From the cell containing the given text, extract its center point as [x, y] coordinate. 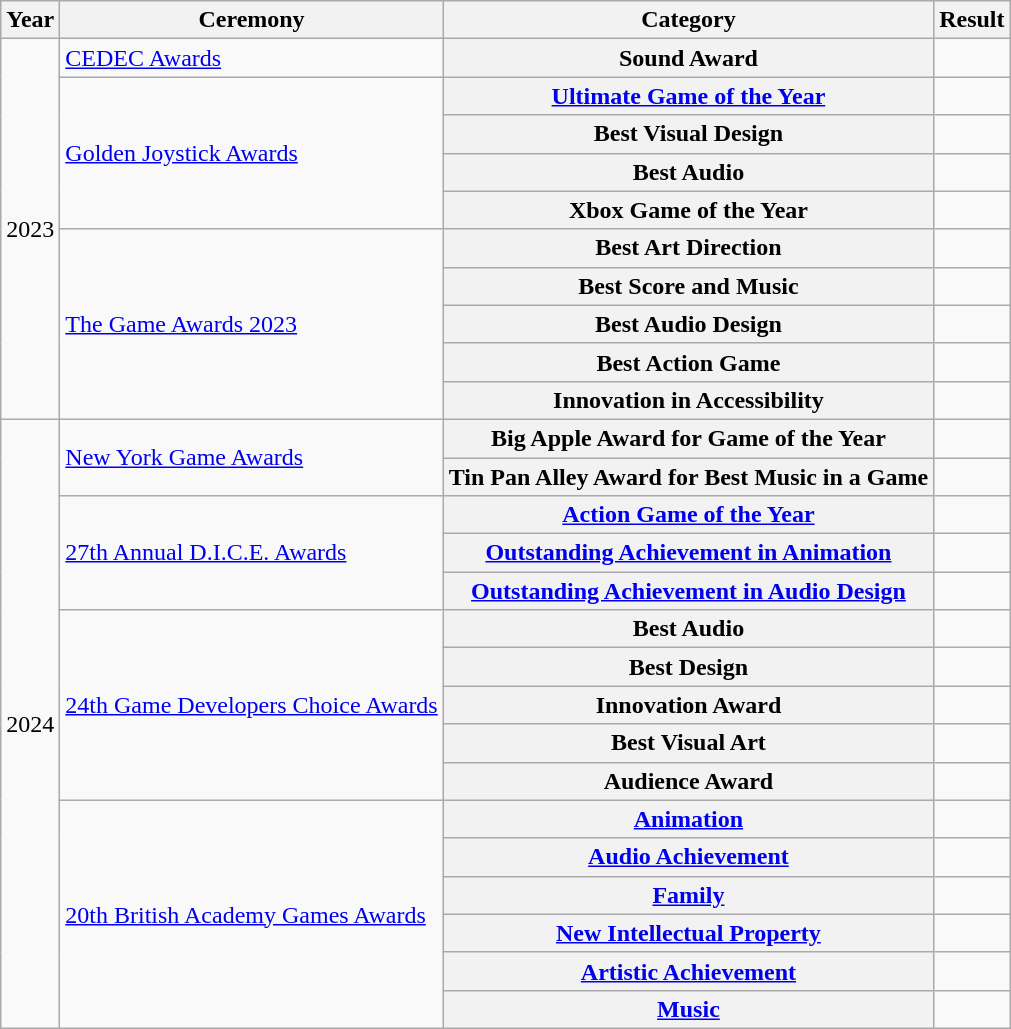
Outstanding Achievement in Animation [688, 553]
Innovation Award [688, 705]
Best Art Direction [688, 248]
Golden Joystick Awards [252, 153]
Best Score and Music [688, 286]
Best Visual Art [688, 743]
Outstanding Achievement in Audio Design [688, 591]
Ultimate Game of the Year [688, 96]
Music [688, 1009]
Family [688, 895]
Action Game of the Year [688, 515]
20th British Academy Games Awards [252, 914]
Result [972, 20]
Year [30, 20]
Tin Pan Alley Award for Best Music in a Game [688, 477]
24th Game Developers Choice Awards [252, 705]
27th Annual D.I.C.E. Awards [252, 553]
Audio Achievement [688, 857]
Best Design [688, 667]
Ceremony [252, 20]
Sound Award [688, 58]
2023 [30, 230]
Best Audio Design [688, 324]
Xbox Game of the Year [688, 210]
Category [688, 20]
Audience Award [688, 781]
Innovation in Accessibility [688, 400]
Best Visual Design [688, 134]
2024 [30, 724]
Artistic Achievement [688, 971]
CEDEC Awards [252, 58]
The Game Awards 2023 [252, 324]
Best Action Game [688, 362]
New York Game Awards [252, 457]
Animation [688, 819]
Big Apple Award for Game of the Year [688, 438]
New Intellectual Property [688, 933]
